Pinpoint the cell where the given text exists, returning its (x, y) midpoint coordinate. 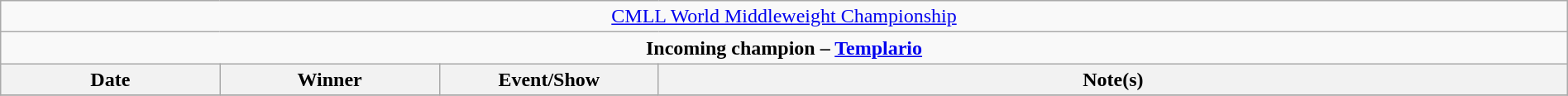
CMLL World Middleweight Championship (784, 17)
Event/Show (549, 79)
Date (111, 79)
Winner (329, 79)
Incoming champion – Templario (784, 48)
Note(s) (1113, 79)
